Identify which cell holds the provided text, then report its [X, Y] central coordinate. 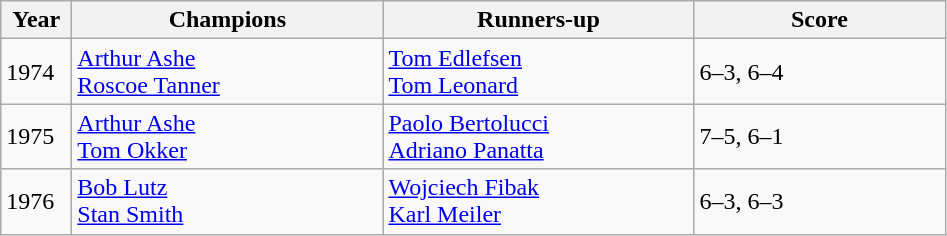
Arthur Ashe Tom Okker [228, 136]
Year [36, 20]
Score [820, 20]
7–5, 6–1 [820, 136]
6–3, 6–4 [820, 72]
1976 [36, 202]
Champions [228, 20]
Runners-up [538, 20]
Bob Lutz Stan Smith [228, 202]
Paolo Bertolucci Adriano Panatta [538, 136]
Tom Edlefsen Tom Leonard [538, 72]
1974 [36, 72]
6–3, 6–3 [820, 202]
Arthur Ashe Roscoe Tanner [228, 72]
1975 [36, 136]
Wojciech Fibak Karl Meiler [538, 202]
